For the text-containing cell, return its midpoint in [X, Y] coordinate format. 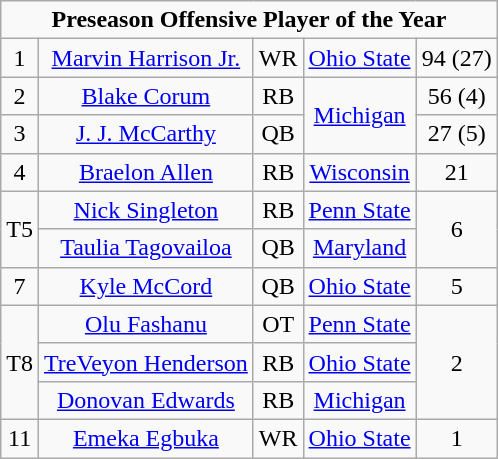
Marvin Harrison Jr. [146, 58]
Kyle McCord [146, 286]
21 [456, 172]
Taulia Tagovailoa [146, 248]
Blake Corum [146, 96]
5 [456, 286]
Preseason Offensive Player of the Year [249, 20]
J. J. McCarthy [146, 134]
11 [20, 438]
Emeka Egbuka [146, 438]
T8 [20, 362]
Nick Singleton [146, 210]
Olu Fashanu [146, 324]
3 [20, 134]
4 [20, 172]
OT [278, 324]
27 (5) [456, 134]
6 [456, 229]
Donovan Edwards [146, 400]
Wisconsin [360, 172]
T5 [20, 229]
56 (4) [456, 96]
94 (27) [456, 58]
TreVeyon Henderson [146, 362]
Maryland [360, 248]
7 [20, 286]
Braelon Allen [146, 172]
